Return (x, y) of the center of cell containing provided text 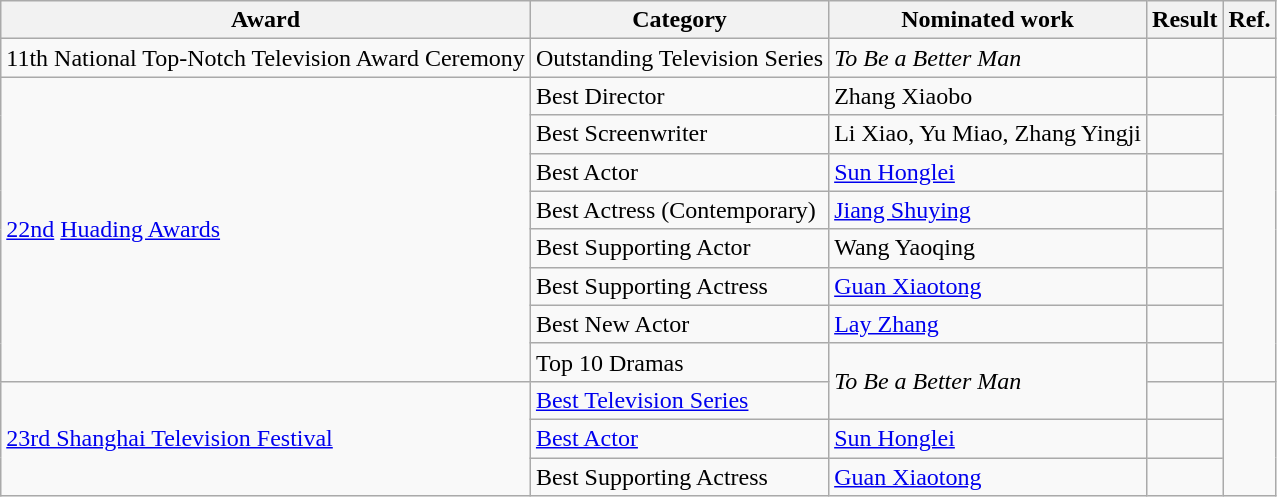
Award (266, 20)
Li Xiao, Yu Miao, Zhang Yingji (988, 134)
Category (679, 20)
Jiang Shuying (988, 210)
Best Television Series (679, 400)
Best Screenwriter (679, 134)
11th National Top-Notch Television Award Ceremony (266, 58)
Lay Zhang (988, 324)
Result (1185, 20)
Wang Yaoqing (988, 248)
23rd Shanghai Television Festival (266, 438)
Ref. (1250, 20)
Best New Actor (679, 324)
Top 10 Dramas (679, 362)
Zhang Xiaobo (988, 96)
22nd Huading Awards (266, 229)
Best Supporting Actor (679, 248)
Best Actress (Contemporary) (679, 210)
Outstanding Television Series (679, 58)
Nominated work (988, 20)
Best Director (679, 96)
